Determine the (x, y) coordinate at the center of the cell enclosing the given text.  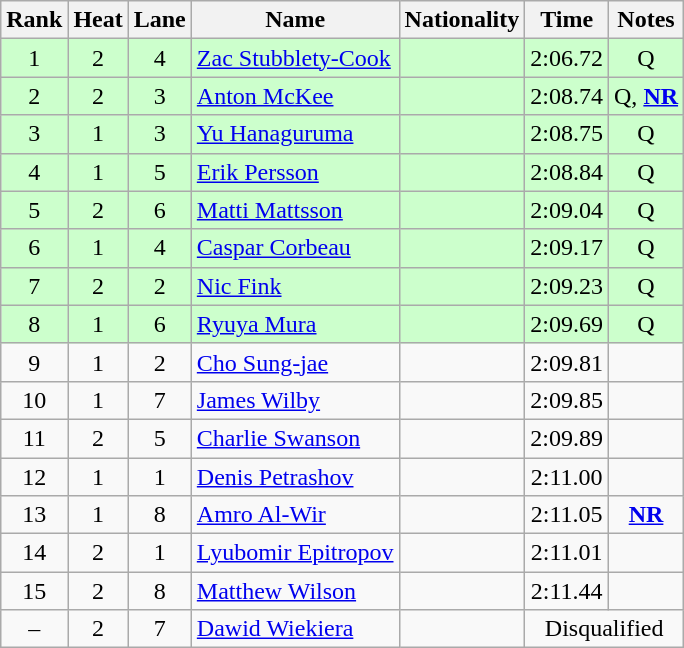
Dawid Wiekiera (295, 629)
2:09.23 (567, 286)
13 (34, 515)
Heat (98, 20)
Ryuya Mura (295, 324)
2:09.17 (567, 248)
Q, NR (646, 96)
11 (34, 438)
2:08.74 (567, 96)
12 (34, 477)
2:11.01 (567, 553)
2:11.00 (567, 477)
2:09.04 (567, 210)
10 (34, 400)
2:09.69 (567, 324)
2:09.81 (567, 362)
Notes (646, 20)
Nic Fink (295, 286)
2:11.44 (567, 591)
Matti Mattsson (295, 210)
Lyubomir Epitropov (295, 553)
15 (34, 591)
– (34, 629)
Lane (160, 20)
2:08.75 (567, 134)
Yu Hanaguruma (295, 134)
Name (295, 20)
2:08.84 (567, 172)
Cho Sung-jae (295, 362)
James Wilby (295, 400)
NR (646, 515)
Rank (34, 20)
2:09.89 (567, 438)
Erik Persson (295, 172)
Caspar Corbeau (295, 248)
9 (34, 362)
Time (567, 20)
2:09.85 (567, 400)
Disqualified (604, 629)
Nationality (462, 20)
Charlie Swanson (295, 438)
Anton McKee (295, 96)
Amro Al-Wir (295, 515)
2:06.72 (567, 58)
Matthew Wilson (295, 591)
2:11.05 (567, 515)
Denis Petrashov (295, 477)
Zac Stubblety-Cook (295, 58)
14 (34, 553)
